Return the (X, Y) coordinate for the center point of the cell that contains the specified text.  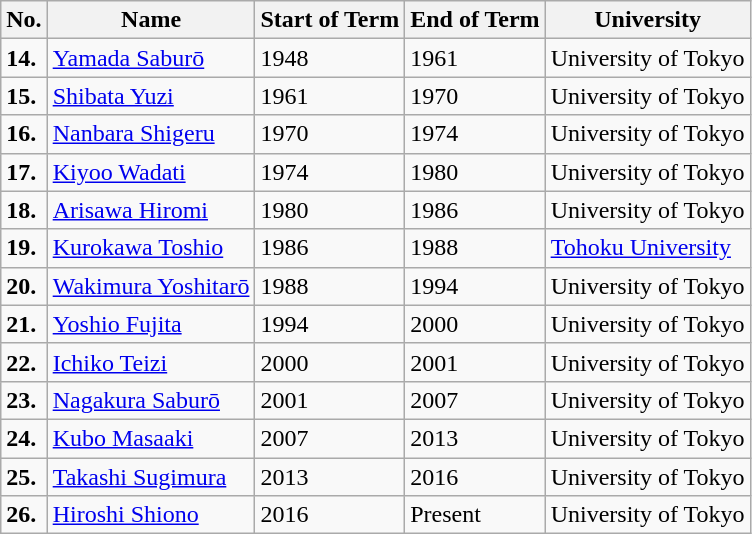
End of Term (475, 20)
No. (24, 20)
23. (24, 400)
Kubo Masaaki (151, 438)
Yoshio Fujita (151, 324)
Yamada Saburō (151, 58)
Wakimura Yoshitarō (151, 286)
Nanbara Shigeru (151, 134)
Takashi Sugimura (151, 477)
1948 (330, 58)
21. (24, 324)
University (648, 20)
Name (151, 20)
Present (475, 515)
Arisawa Hiromi (151, 210)
Kiyoo Wadati (151, 172)
16. (24, 134)
Nagakura Saburō (151, 400)
Shibata Yuzi (151, 96)
20. (24, 286)
15. (24, 96)
Ichiko Teizi (151, 362)
19. (24, 248)
14. (24, 58)
18. (24, 210)
Tohoku University (648, 248)
26. (24, 515)
Kurokawa Toshio (151, 248)
17. (24, 172)
Start of Term (330, 20)
24. (24, 438)
25. (24, 477)
22. (24, 362)
Hiroshi Shiono (151, 515)
